From the cell containing the given text, extract its center point as [X, Y] coordinate. 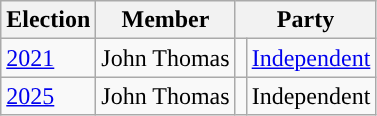
Member [166, 20]
Party [306, 20]
2021 [48, 58]
Election [48, 20]
2025 [48, 96]
